From the cell containing the given text, extract its center point as [X, Y] coordinate. 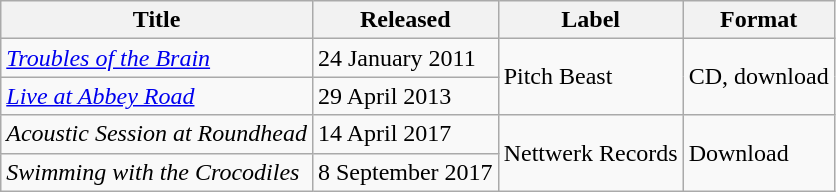
Acoustic Session at Roundhead [157, 134]
CD, download [758, 77]
24 January 2011 [405, 58]
Nettwerk Records [590, 153]
Download [758, 153]
Label [590, 20]
29 April 2013 [405, 96]
Troubles of the Brain [157, 58]
Released [405, 20]
Pitch Beast [590, 77]
Swimming with the Crocodiles [157, 172]
14 April 2017 [405, 134]
Title [157, 20]
Live at Abbey Road [157, 96]
8 September 2017 [405, 172]
Format [758, 20]
